Scan for the cell matching the given text and deliver its [X, Y] coordinate at center. 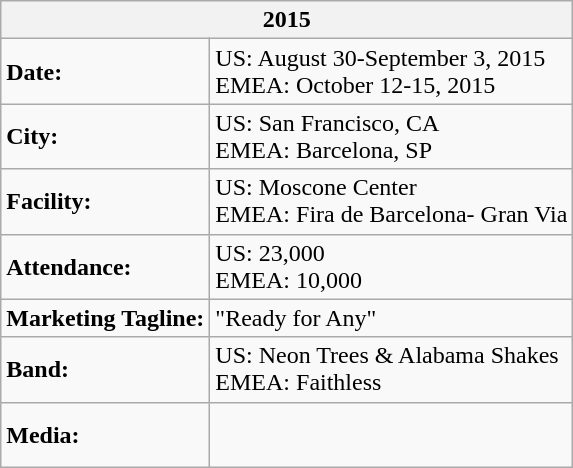
City: [106, 136]
US: August 30-September 3, 2015EMEA: October 12-15, 2015 [392, 72]
Band: [106, 370]
US: San Francisco, CAEMEA: Barcelona, SP [392, 136]
Facility: [106, 202]
US: Neon Trees & Alabama ShakesEMEA: Faithless [392, 370]
Attendance: [106, 266]
US: 23,000EMEA: 10,000 [392, 266]
Date: [106, 72]
Marketing Tagline: [106, 318]
"Ready for Any" [392, 318]
US: Moscone CenterEMEA: Fira de Barcelona- Gran Via [392, 202]
Media: [106, 434]
2015 [287, 20]
